Pinpoint the cell where the given text exists, returning its [X, Y] midpoint coordinate. 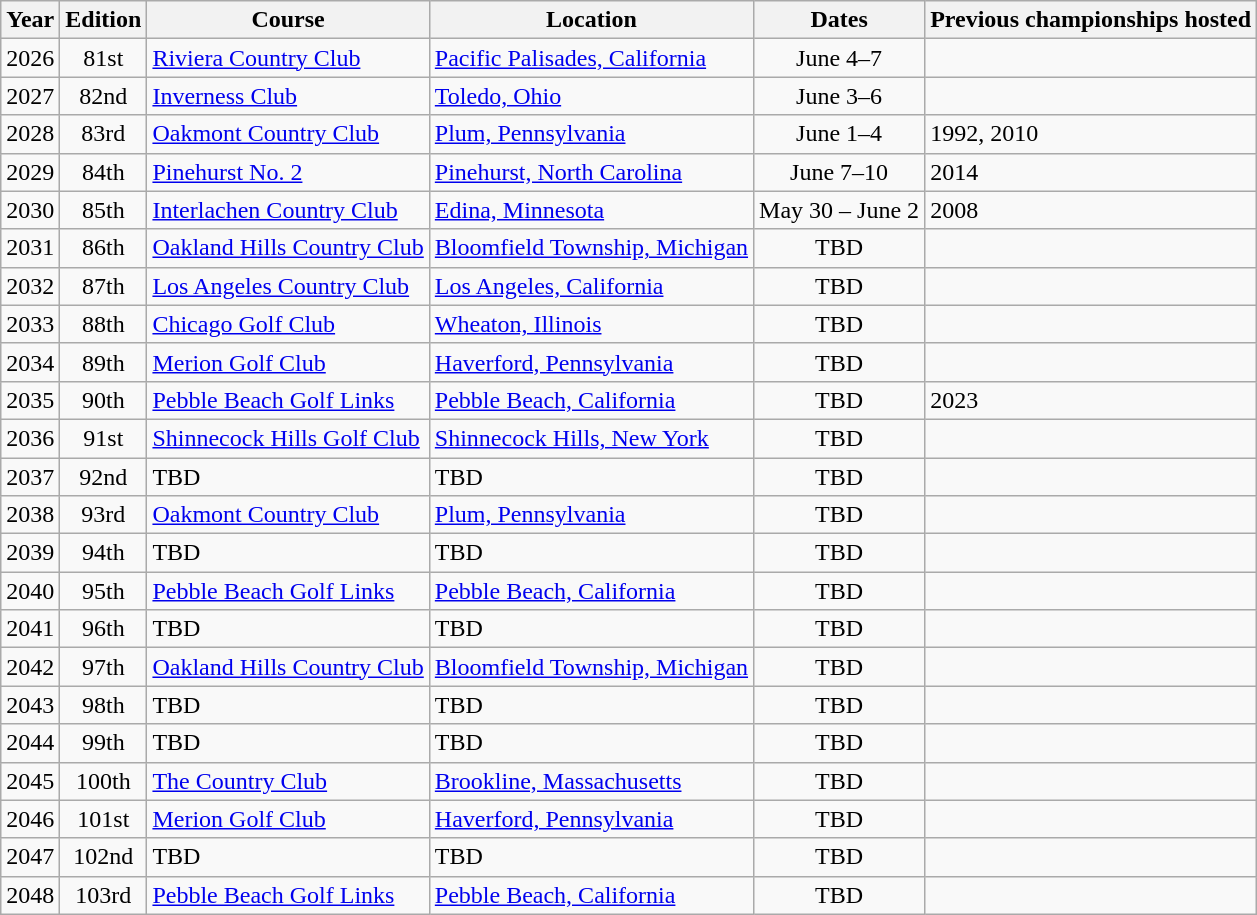
2047 [30, 857]
2038 [30, 515]
Toledo, Ohio [591, 96]
98th [104, 705]
Previous championships hosted [1091, 20]
2029 [30, 172]
81st [104, 58]
Inverness Club [288, 96]
87th [104, 286]
2048 [30, 895]
2040 [30, 591]
1992, 2010 [1091, 134]
84th [104, 172]
Pacific Palisades, California [591, 58]
May 30 – June 2 [840, 210]
2008 [1091, 210]
99th [104, 743]
103rd [104, 895]
2042 [30, 667]
2027 [30, 96]
2046 [30, 819]
97th [104, 667]
2028 [30, 134]
82nd [104, 96]
Location [591, 20]
2014 [1091, 172]
2023 [1091, 400]
94th [104, 553]
Riviera Country Club [288, 58]
2043 [30, 705]
92nd [104, 477]
June 3–6 [840, 96]
96th [104, 629]
Pinehurst, North Carolina [591, 172]
85th [104, 210]
Shinnecock Hills Golf Club [288, 438]
95th [104, 591]
2034 [30, 362]
Chicago Golf Club [288, 324]
The Country Club [288, 781]
Los Angeles Country Club [288, 286]
90th [104, 400]
2037 [30, 477]
2035 [30, 400]
Year [30, 20]
Pinehurst No. 2 [288, 172]
88th [104, 324]
2032 [30, 286]
Edina, Minnesota [591, 210]
100th [104, 781]
Dates [840, 20]
Los Angeles, California [591, 286]
89th [104, 362]
2044 [30, 743]
June 4–7 [840, 58]
June 1–4 [840, 134]
2039 [30, 553]
Interlachen Country Club [288, 210]
Shinnecock Hills, New York [591, 438]
83rd [104, 134]
86th [104, 248]
Wheaton, Illinois [591, 324]
101st [104, 819]
Edition [104, 20]
2041 [30, 629]
June 7–10 [840, 172]
2036 [30, 438]
2030 [30, 210]
2031 [30, 248]
Brookline, Massachusetts [591, 781]
93rd [104, 515]
2026 [30, 58]
91st [104, 438]
102nd [104, 857]
Course [288, 20]
2045 [30, 781]
2033 [30, 324]
